Detect which cell encompasses the target text, then output its (x, y) center coordinate. 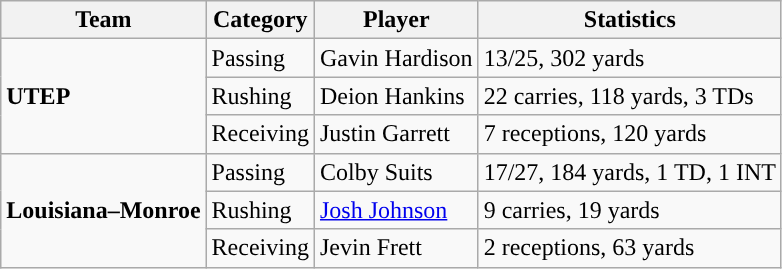
Justin Garrett (396, 134)
Josh Johnson (396, 210)
2 receptions, 63 yards (630, 248)
Colby Suits (396, 172)
13/25, 302 yards (630, 58)
Category (260, 20)
22 carries, 118 yards, 3 TDs (630, 96)
Team (104, 20)
Louisiana–Monroe (104, 210)
7 receptions, 120 yards (630, 134)
9 carries, 19 yards (630, 210)
Jevin Frett (396, 248)
Deion Hankins (396, 96)
Statistics (630, 20)
UTEP (104, 96)
Player (396, 20)
Gavin Hardison (396, 58)
17/27, 184 yards, 1 TD, 1 INT (630, 172)
